Determine the (X, Y) coordinate at the center of the cell enclosing the given text.  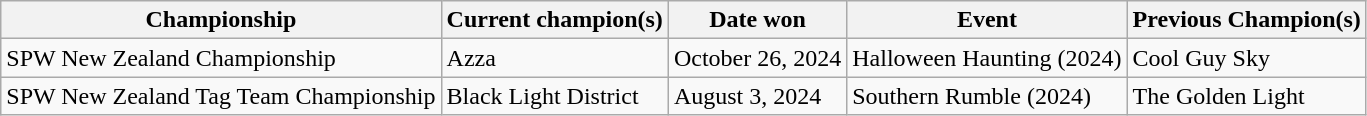
Date won (757, 20)
The Golden Light (1246, 96)
SPW New Zealand Tag Team Championship (221, 96)
Southern Rumble (2024) (987, 96)
Previous Champion(s) (1246, 20)
October 26, 2024 (757, 58)
Azza (554, 58)
Cool Guy Sky (1246, 58)
Halloween Haunting (2024) (987, 58)
Event (987, 20)
Championship (221, 20)
Current champion(s) (554, 20)
Black Light District (554, 96)
SPW New Zealand Championship (221, 58)
August 3, 2024 (757, 96)
